Output the (X, Y) coordinate of the center of the cell containing the given text.  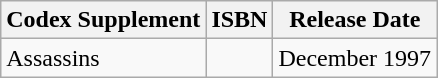
December 1997 (355, 58)
ISBN (240, 20)
Codex Supplement (104, 20)
Release Date (355, 20)
Assassins (104, 58)
